Determine the (x, y) coordinate at the center of the cell enclosing the given text.  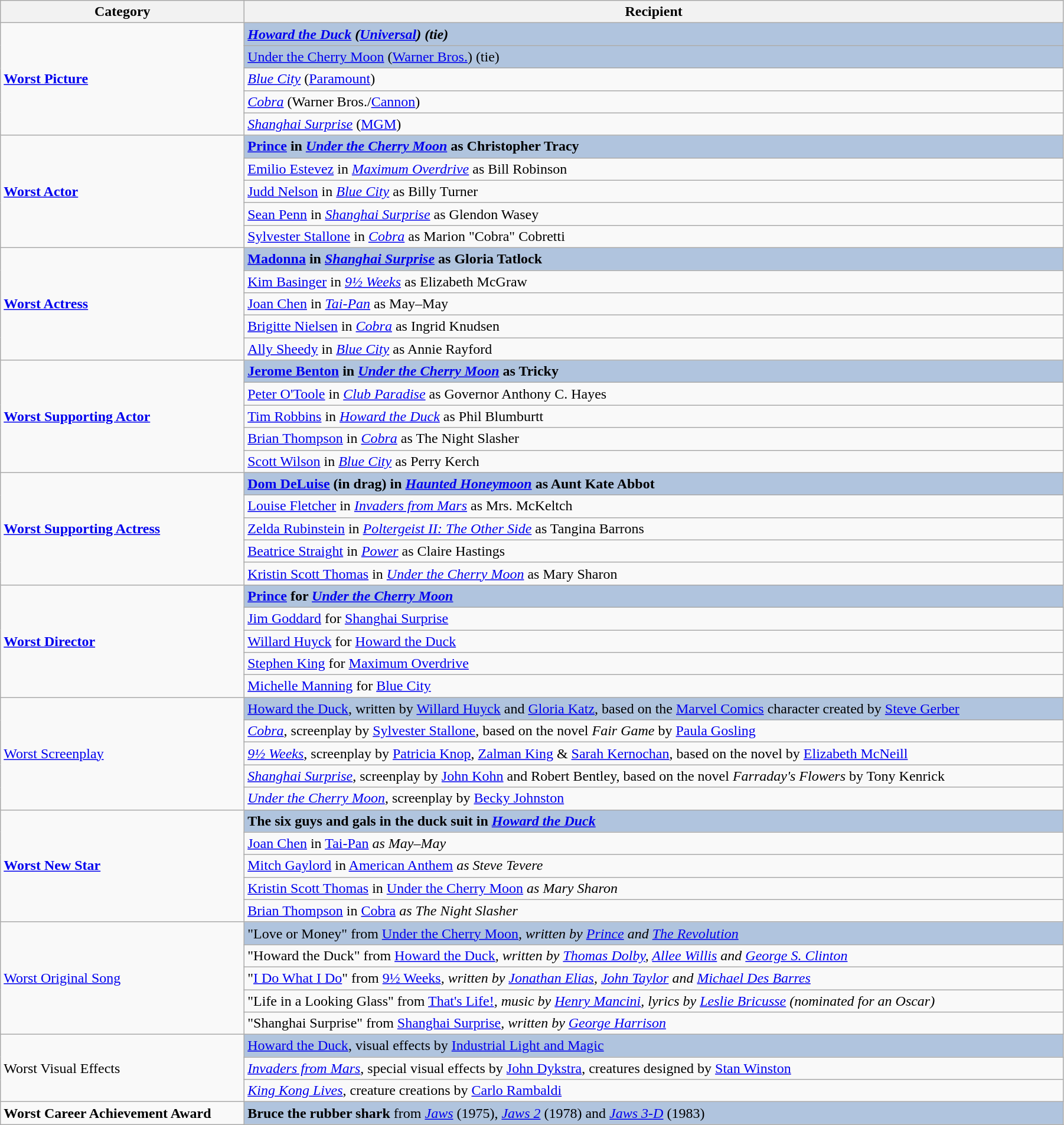
The six guys and gals in the duck suit in Howard the Duck (654, 821)
Jim Goddard for Shanghai Surprise (654, 618)
Cobra, screenplay by Sylvester Stallone, based on the novel Fair Game by Paula Gosling (654, 731)
Peter O'Toole in Club Paradise as Governor Anthony C. Hayes (654, 394)
Worst Actor (123, 191)
King Kong Lives, creature creations by Carlo Rambaldi (654, 1091)
Shanghai Surprise (MGM) (654, 124)
Worst Screenplay (123, 754)
Sylvester Stallone in Cobra as Marion "Cobra" Cobretti (654, 236)
Under the Cherry Moon (Warner Bros.) (tie) (654, 57)
Judd Nelson in Blue City as Billy Turner (654, 191)
Madonna in Shanghai Surprise as Gloria Tatlock (654, 259)
"Howard the Duck" from Howard the Duck, written by Thomas Dolby, Allee Willis and George S. Clinton (654, 956)
"I Do What I Do" from 9½ Weeks, written by Jonathan Elias, John Taylor and Michael Des Barres (654, 978)
Kim Basinger in 9½ Weeks as Elizabeth McGraw (654, 282)
Stephen King for Maximum Overdrive (654, 664)
Beatrice Straight in Power as Claire Hastings (654, 551)
Brigitte Nielsen in Cobra as Ingrid Knudsen (654, 327)
Shanghai Surprise, screenplay by John Kohn and Robert Bentley, based on the novel Farraday's Flowers by Tony Kenrick (654, 776)
Blue City (Paramount) (654, 79)
Under the Cherry Moon, screenplay by Becky Johnston (654, 798)
"Life in a Looking Glass" from That's Life!, music by Henry Mancini, lyrics by Leslie Bricusse (nominated for an Oscar) (654, 1001)
Zelda Rubinstein in Poltergeist II: The Other Side as Tangina Barrons (654, 529)
Michelle Manning for Blue City (654, 686)
Worst Original Song (123, 978)
Worst Visual Effects (123, 1068)
Jerome Benton in Under the Cherry Moon as Tricky (654, 371)
Worst Picture (123, 79)
Scott Wilson in Blue City as Perry Kerch (654, 461)
Bruce the rubber shark from Jaws (1975), Jaws 2 (1978) and Jaws 3-D (1983) (654, 1113)
Worst Supporting Actress (123, 529)
Invaders from Mars, special visual effects by John Dykstra, creatures designed by Stan Winston (654, 1068)
Worst Director (123, 641)
Howard the Duck (Universal) (tie) (654, 34)
Howard the Duck, visual effects by Industrial Light and Magic (654, 1046)
Worst Career Achievement Award (123, 1113)
Worst Actress (123, 304)
Cobra (Warner Bros./Cannon) (654, 102)
Ally Sheedy in Blue City as Annie Rayford (654, 349)
Mitch Gaylord in American Anthem as Steve Tevere (654, 866)
Dom DeLuise (in drag) in Haunted Honeymoon as Aunt Kate Abbot (654, 484)
Tim Robbins in Howard the Duck as Phil Blumburtt (654, 416)
"Love or Money" from Under the Cherry Moon, written by Prince and The Revolution (654, 933)
"Shanghai Surprise" from Shanghai Surprise, written by George Harrison (654, 1023)
Willard Huyck for Howard the Duck (654, 641)
9½ Weeks, screenplay by Patricia Knop, Zalman King & Sarah Kernochan, based on the novel by Elizabeth McNeill (654, 754)
Emilio Estevez in Maximum Overdrive as Bill Robinson (654, 169)
Louise Fletcher in Invaders from Mars as Mrs. McKeltch (654, 506)
Recipient (654, 12)
Sean Penn in Shanghai Surprise as Glendon Wasey (654, 214)
Howard the Duck, written by Willard Huyck and Gloria Katz, based on the Marvel Comics character created by Steve Gerber (654, 709)
Worst New Star (123, 866)
Prince in Under the Cherry Moon as Christopher Tracy (654, 146)
Worst Supporting Actor (123, 416)
Category (123, 12)
Prince for Under the Cherry Moon (654, 596)
